Determine the (X, Y) coordinate at the center of the cell enclosing the given text.  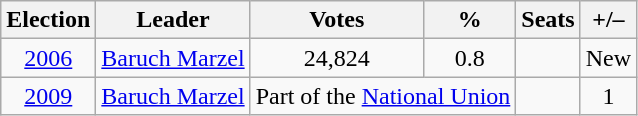
Election (48, 20)
24,824 (336, 58)
0.8 (469, 58)
+/– (608, 20)
Votes (336, 20)
Part of the National Union (383, 96)
Leader (173, 20)
% (469, 20)
Seats (548, 20)
1 (608, 96)
2006 (48, 58)
New (608, 58)
2009 (48, 96)
